Return the [X, Y] coordinate for the center point of the cell that contains the specified text.  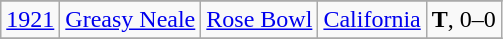
T, 0–0 [464, 20]
Rose Bowl [260, 20]
1921 [30, 20]
California [372, 20]
Greasy Neale [130, 20]
